Determine the [X, Y] coordinate at the center of the cell enclosing the given text.  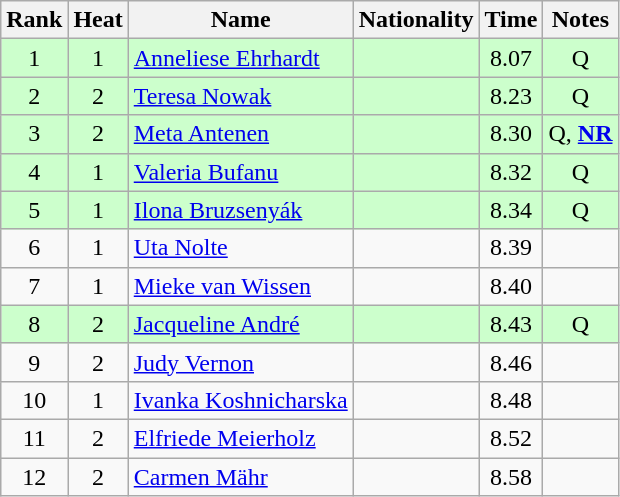
Time [511, 20]
6 [34, 248]
7 [34, 286]
Teresa Nowak [240, 96]
Nationality [416, 20]
5 [34, 210]
8.32 [511, 172]
Mieke van Wissen [240, 286]
8.39 [511, 248]
Uta Nolte [240, 248]
Ilona Bruzsenyák [240, 210]
11 [34, 438]
8.30 [511, 134]
8.34 [511, 210]
3 [34, 134]
Notes [580, 20]
Valeria Bufanu [240, 172]
Heat [98, 20]
8.23 [511, 96]
10 [34, 400]
Elfriede Meierholz [240, 438]
8.46 [511, 362]
Q, NR [580, 134]
Carmen Mähr [240, 477]
8.52 [511, 438]
12 [34, 477]
Meta Antenen [240, 134]
Ivanka Koshnicharska [240, 400]
Anneliese Ehrhardt [240, 58]
8.07 [511, 58]
9 [34, 362]
8 [34, 324]
8.48 [511, 400]
Name [240, 20]
Jacqueline André [240, 324]
8.40 [511, 286]
Rank [34, 20]
Judy Vernon [240, 362]
4 [34, 172]
8.58 [511, 477]
8.43 [511, 324]
